Identify which cell holds the provided text, then report its [x, y] central coordinate. 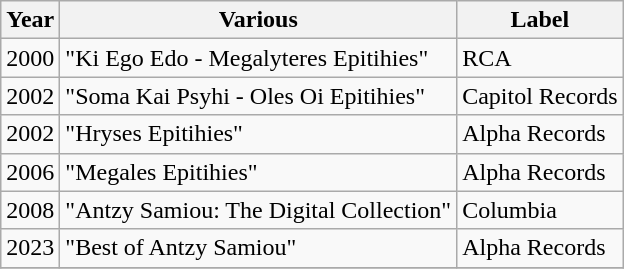
Various [258, 20]
Columbia [540, 210]
Label [540, 20]
"Ki Ego Edo - Megalyteres Epitihies" [258, 58]
2000 [30, 58]
Year [30, 20]
"Soma Kai Psyhi - Oles Oi Epitihies" [258, 96]
RCA [540, 58]
"Antzy Samiou: The Digital Collection" [258, 210]
2008 [30, 210]
2006 [30, 172]
"Hryses Epitihies" [258, 134]
2023 [30, 248]
Capitol Records [540, 96]
"Megales Epitihies" [258, 172]
"Best of Antzy Samiou" [258, 248]
